Locate the cell with the specified text and output its (x, y) center coordinate. 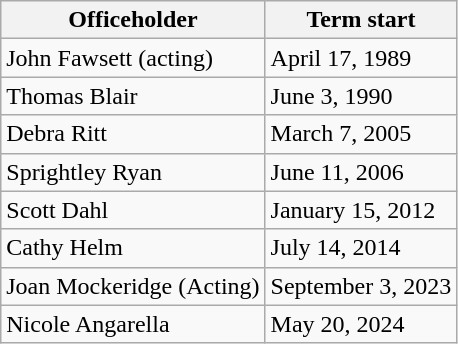
June 3, 1990 (361, 96)
Officeholder (133, 20)
Sprightley Ryan (133, 172)
Debra Ritt (133, 134)
Thomas Blair (133, 96)
June 11, 2006 (361, 172)
Joan Mockeridge (Acting) (133, 286)
July 14, 2014 (361, 248)
John Fawsett (acting) (133, 58)
September 3, 2023 (361, 286)
Cathy Helm (133, 248)
Term start (361, 20)
March 7, 2005 (361, 134)
January 15, 2012 (361, 210)
Nicole Angarella (133, 324)
Scott Dahl (133, 210)
May 20, 2024 (361, 324)
April 17, 1989 (361, 58)
